Scan for the cell matching the given text and deliver its [X, Y] coordinate at center. 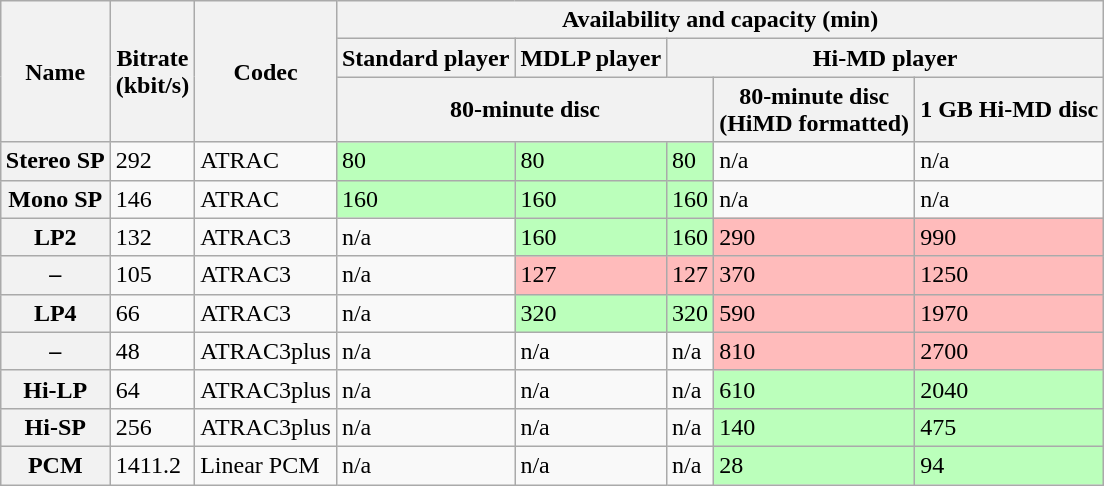
48 [152, 351]
Hi-SP [55, 427]
290 [814, 237]
1970 [1010, 313]
Mono SP [55, 199]
28 [814, 465]
66 [152, 313]
Bitrate(kbit/s) [152, 72]
64 [152, 389]
475 [1010, 427]
Hi-MD player [886, 58]
Standard player [425, 58]
1250 [1010, 275]
1411.2 [152, 465]
370 [814, 275]
LP2 [55, 237]
Hi-LP [55, 389]
810 [814, 351]
1 GB Hi-MD disc [1010, 110]
80-minute disc [524, 110]
Stereo SP [55, 161]
610 [814, 389]
80-minute disc (HiMD formatted) [814, 110]
105 [152, 275]
Linear PCM [266, 465]
LP4 [55, 313]
256 [152, 427]
146 [152, 199]
2700 [1010, 351]
Name [55, 72]
132 [152, 237]
590 [814, 313]
990 [1010, 237]
292 [152, 161]
PCM [55, 465]
MDLP player [591, 58]
Codec [266, 72]
140 [814, 427]
Availability and capacity (min) [720, 20]
2040 [1010, 389]
94 [1010, 465]
